From the cell containing the given text, extract its center point as (x, y) coordinate. 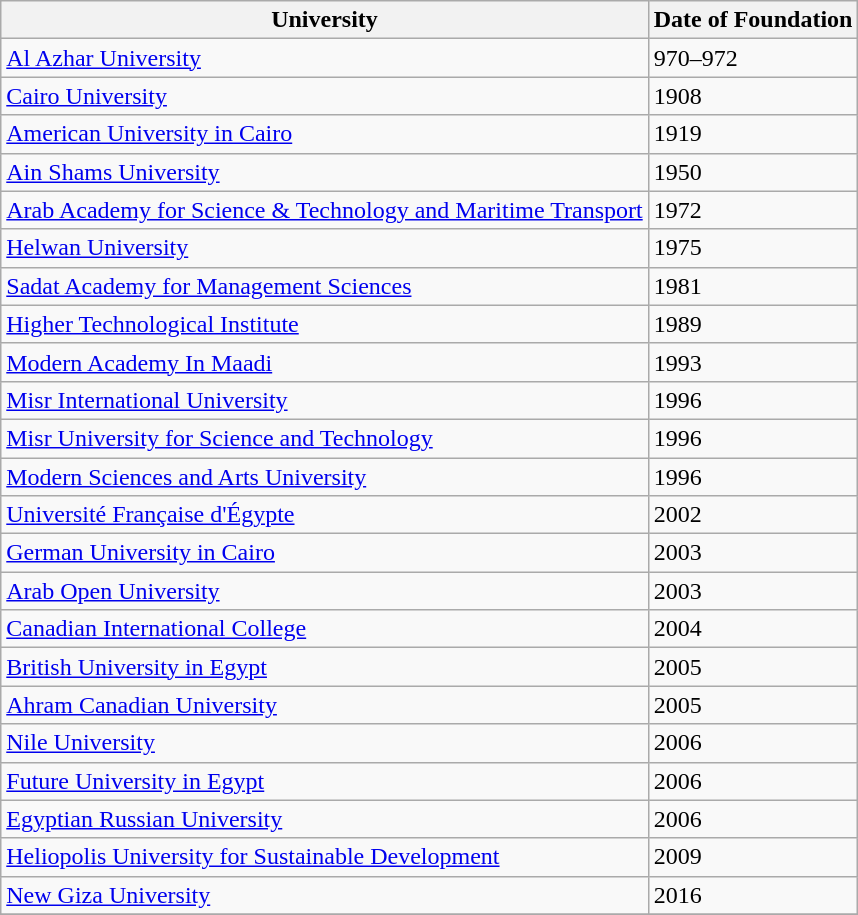
1950 (753, 172)
Université Française d'Égypte (324, 515)
American University in Cairo (324, 134)
2009 (753, 857)
Egyptian Russian University (324, 819)
New Giza University (324, 895)
German University in Cairo (324, 553)
Nile University (324, 743)
Misr International University (324, 400)
1981 (753, 286)
Ain Shams University (324, 172)
Ahram Canadian University (324, 705)
Al Azhar University (324, 58)
1972 (753, 210)
Higher Technological Institute (324, 324)
British University in Egypt (324, 667)
Cairo University (324, 96)
1975 (753, 248)
Arab Open University (324, 591)
Heliopolis University for Sustainable Development (324, 857)
2002 (753, 515)
Arab Academy for Science & Technology and Maritime Transport (324, 210)
Misr University for Science and Technology (324, 438)
1989 (753, 324)
Future University in Egypt (324, 781)
1993 (753, 362)
2016 (753, 895)
Canadian International College (324, 629)
Modern Sciences and Arts University (324, 477)
Helwan University (324, 248)
1908 (753, 96)
970–972 (753, 58)
1919 (753, 134)
University (324, 20)
2004 (753, 629)
Date of Foundation (753, 20)
Modern Academy In Maadi (324, 362)
Sadat Academy for Management Sciences (324, 286)
